Identify which cell holds the provided text, then report its (X, Y) central coordinate. 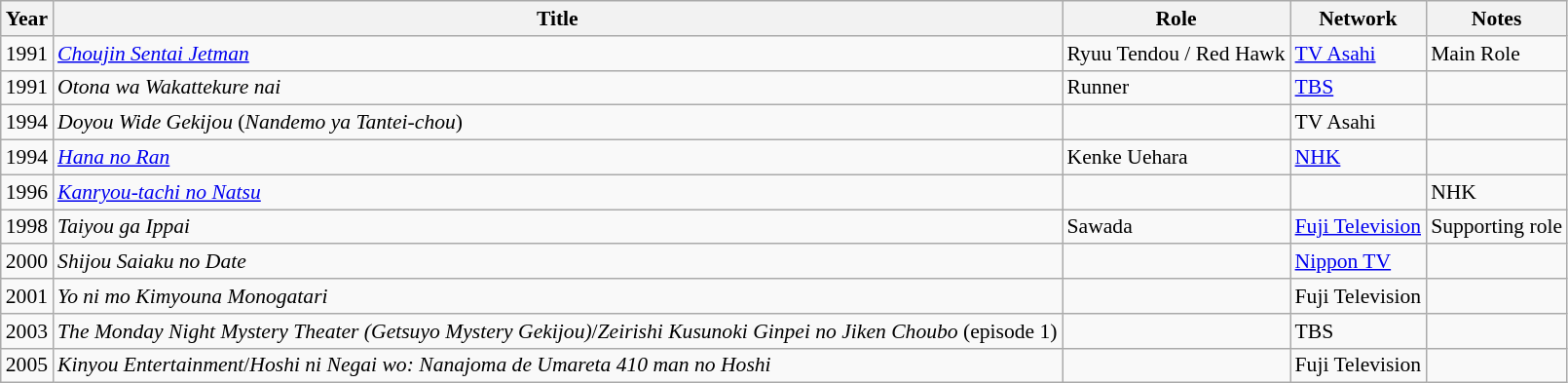
Network (1359, 19)
Doyou Wide Gekijou (Nandemo ya Tantei-chou) (557, 123)
Notes (1496, 19)
Yo ni mo Kimyouna Monogatari (557, 296)
Kenke Uehara (1176, 158)
Nippon TV (1359, 262)
1998 (27, 227)
Title (557, 19)
Taiyou ga Ippai (557, 227)
2003 (27, 331)
2001 (27, 296)
Choujin Sentai Jetman (557, 54)
Otona wa Wakattekure nai (557, 88)
Kanryou-tachi no Natsu (557, 192)
Sawada (1176, 227)
Hana no Ran (557, 158)
Supporting role (1496, 227)
2005 (27, 365)
1996 (27, 192)
Kinyou Entertainment/Hoshi ni Negai wo: Nanajoma de Umareta 410 man no Hoshi (557, 365)
Runner (1176, 88)
2000 (27, 262)
Role (1176, 19)
Ryuu Tendou / Red Hawk (1176, 54)
Main Role (1496, 54)
The Monday Night Mystery Theater (Getsuyo Mystery Gekijou)/Zeirishi Kusunoki Ginpei no Jiken Choubo (episode 1) (557, 331)
Year (27, 19)
Shijou Saiaku no Date (557, 262)
